Output the (X, Y) coordinate of the center of the cell containing the given text.  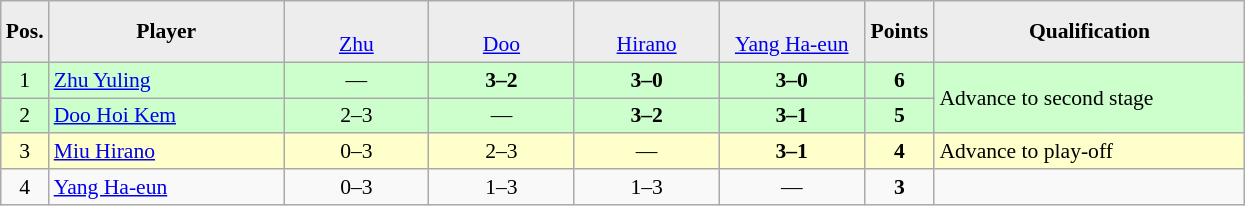
Doo Hoi Kem (166, 116)
1 (25, 80)
Pos. (25, 32)
Advance to second stage (1089, 98)
Player (166, 32)
Zhu (356, 32)
Doo (502, 32)
Qualification (1089, 32)
Hirano (646, 32)
Zhu Yuling (166, 80)
Miu Hirano (166, 152)
Points (899, 32)
6 (899, 80)
2 (25, 116)
Advance to play-off (1089, 152)
5 (899, 116)
